Search for the cell housing the specified text and yield its [X, Y] center coordinate. 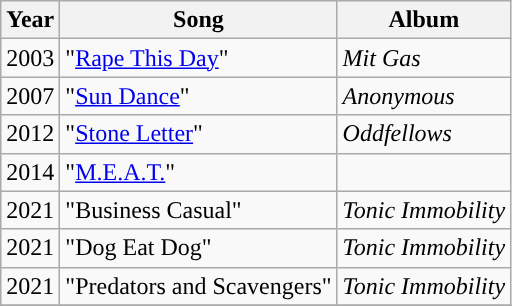
"Business Casual" [198, 210]
2007 [30, 96]
"Sun Dance" [198, 96]
Year [30, 20]
"M.E.A.T." [198, 172]
Anonymous [424, 96]
2003 [30, 58]
Song [198, 20]
Album [424, 20]
"Rape This Day" [198, 58]
2012 [30, 134]
"Stone Letter" [198, 134]
"Dog Eat Dog" [198, 248]
Oddfellows [424, 134]
2014 [30, 172]
Mit Gas [424, 58]
"Predators and Scavengers" [198, 286]
